Find where the given text appears and provide that cell's center as (X, Y) coordinate. 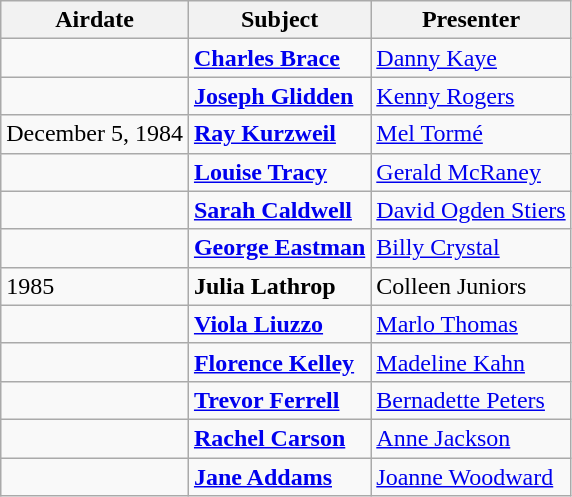
Mel Tormé (471, 134)
Madeline Kahn (471, 362)
Anne Jackson (471, 438)
Billy Crystal (471, 248)
George Eastman (279, 248)
Colleen Juniors (471, 286)
Joanne Woodward (471, 477)
Julia Lathrop (279, 286)
Bernadette Peters (471, 400)
December 5, 1984 (95, 134)
Viola Liuzzo (279, 324)
1985 (95, 286)
Rachel Carson (279, 438)
Ray Kurzweil (279, 134)
David Ogden Stiers (471, 210)
Marlo Thomas (471, 324)
Joseph Glidden (279, 96)
Sarah Caldwell (279, 210)
Danny Kaye (471, 58)
Jane Addams (279, 477)
Airdate (95, 20)
Subject (279, 20)
Kenny Rogers (471, 96)
Louise Tracy (279, 172)
Charles Brace (279, 58)
Gerald McRaney (471, 172)
Florence Kelley (279, 362)
Presenter (471, 20)
Trevor Ferrell (279, 400)
